Find where the given text appears and provide that cell's center as (x, y) coordinate. 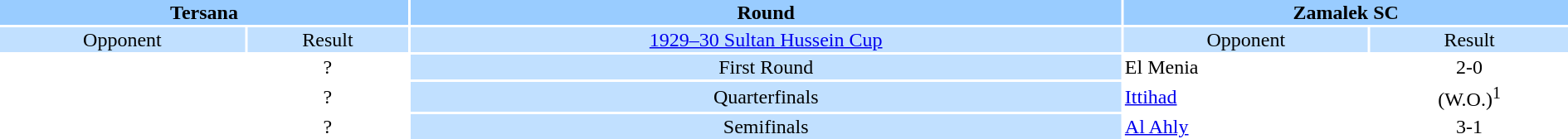
El Menia (1246, 67)
1929–30 Sultan Hussein Cup (766, 40)
2-0 (1469, 67)
Semifinals (766, 127)
3-1 (1469, 127)
Zamalek SC (1346, 12)
Tersana (204, 12)
Quarterfinals (766, 97)
Round (766, 12)
(W.O.)1 (1469, 97)
First Round (766, 67)
Ittihad (1246, 97)
Al Ahly (1246, 127)
